Return (x, y) of the center of cell containing provided text 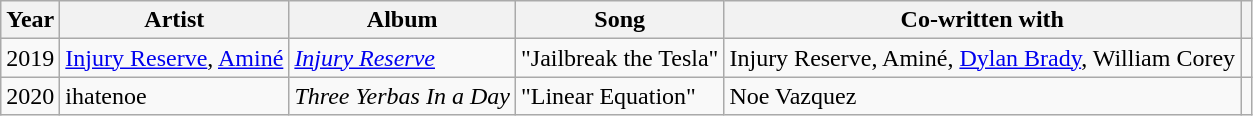
Album (402, 20)
"Jailbreak the Tesla" (619, 58)
Injury Reserve (402, 58)
Artist (174, 20)
2019 (30, 58)
Co-written with (982, 20)
Injury Reserve, Aminé (174, 58)
ihatenoe (174, 96)
Noe Vazquez (982, 96)
Year (30, 20)
Three Yerbas In a Day (402, 96)
"Linear Equation" (619, 96)
Injury Reserve, Aminé, Dylan Brady, William Corey (982, 58)
2020 (30, 96)
Song (619, 20)
